Provide the [X, Y] coordinate of the cell's center where the given text is located.  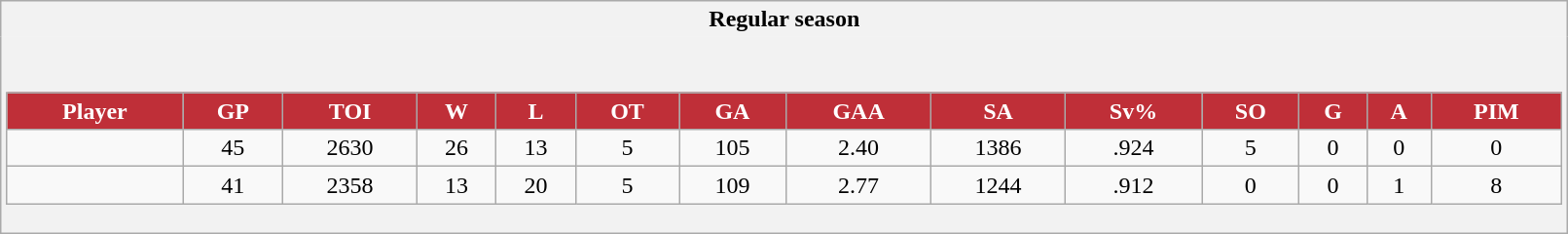
109 [732, 185]
20 [536, 185]
GA [732, 111]
GP [234, 111]
105 [732, 148]
W [456, 111]
Player [95, 111]
OT [627, 111]
2358 [350, 185]
1386 [999, 148]
L [536, 111]
A [1399, 111]
PIM [1496, 111]
1244 [999, 185]
45 [234, 148]
GAA [858, 111]
Regular season [784, 19]
1 [1399, 185]
Sv% [1133, 111]
26 [456, 148]
8 [1496, 185]
2.77 [858, 185]
41 [234, 185]
TOI [350, 111]
.924 [1133, 148]
Player GP TOI W L OT GA GAA SA Sv% SO G A PIM 45 2630 26 13 5 105 2.40 1386 .924 5 0 0 0 41 2358 13 20 5 109 2.77 1244 .912 0 0 1 8 [784, 135]
SO [1251, 111]
SA [999, 111]
2630 [350, 148]
.912 [1133, 185]
G [1333, 111]
2.40 [858, 148]
